Determine the (X, Y) coordinate at the center of the cell enclosing the given text.  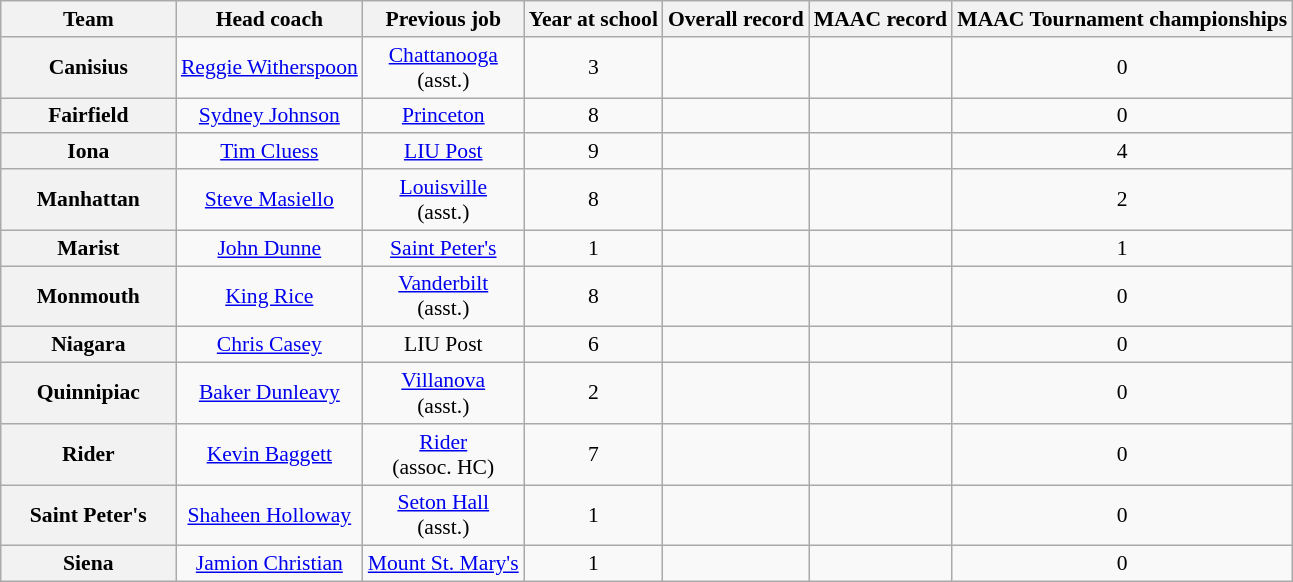
Mount St. Mary's (444, 564)
Reggie Witherspoon (270, 68)
Louisville(asst.) (444, 200)
Rider (88, 454)
Quinnipiac (88, 394)
Sydney Johnson (270, 116)
9 (594, 152)
Monmouth (88, 296)
John Dunne (270, 248)
King Rice (270, 296)
MAAC record (880, 19)
Canisius (88, 68)
Princeton (444, 116)
Kevin Baggett (270, 454)
Tim Cluess (270, 152)
Chris Casey (270, 345)
MAAC Tournament championships (1122, 19)
Siena (88, 564)
Rider(assoc. HC) (444, 454)
Iona (88, 152)
Baker Dunleavy (270, 394)
6 (594, 345)
Fairfield (88, 116)
Jamion Christian (270, 564)
Team (88, 19)
Seton Hall(asst.) (444, 516)
Marist (88, 248)
Steve Masiello (270, 200)
4 (1122, 152)
Villanova(asst.) (444, 394)
Year at school (594, 19)
Overall record (736, 19)
Manhattan (88, 200)
Shaheen Holloway (270, 516)
7 (594, 454)
Vanderbilt(asst.) (444, 296)
3 (594, 68)
Previous job (444, 19)
Niagara (88, 345)
Chattanooga(asst.) (444, 68)
Head coach (270, 19)
